Pinpoint the cell where the given text exists, returning its (X, Y) midpoint coordinate. 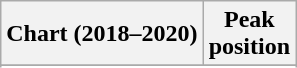
Chart (2018–2020) (102, 34)
Peakposition (249, 34)
